Output the [x, y] coordinate of the center of the cell containing the given text.  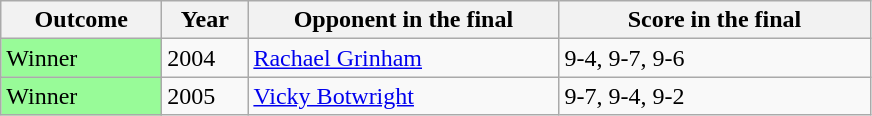
Score in the final [714, 20]
Vicky Botwright [404, 96]
9-7, 9-4, 9-2 [714, 96]
2005 [205, 96]
Opponent in the final [404, 20]
Year [205, 20]
Rachael Grinham [404, 58]
2004 [205, 58]
Outcome [82, 20]
9-4, 9-7, 9-6 [714, 58]
